Extract the [x, y] coordinate from the center of the cell holding the provided text.  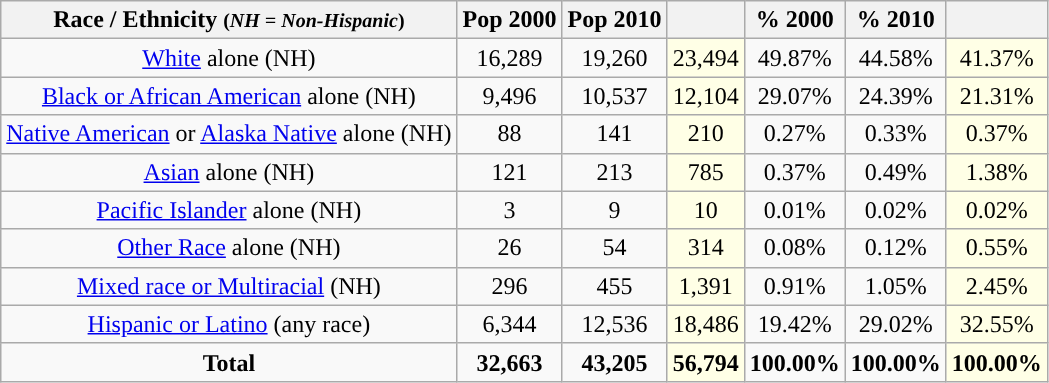
9,496 [510, 96]
Asian alone (NH) [229, 172]
49.87% [794, 58]
% 2000 [794, 20]
785 [706, 172]
9 [614, 210]
121 [510, 172]
1.38% [996, 172]
56,794 [706, 362]
314 [706, 248]
% 2010 [896, 20]
29.07% [794, 96]
3 [510, 210]
0.91% [794, 286]
21.31% [996, 96]
26 [510, 248]
Hispanic or Latino (any race) [229, 324]
12,536 [614, 324]
23,494 [706, 58]
54 [614, 248]
32.55% [996, 324]
Other Race alone (NH) [229, 248]
296 [510, 286]
6,344 [510, 324]
24.39% [896, 96]
White alone (NH) [229, 58]
16,289 [510, 58]
2.45% [996, 286]
Mixed race or Multiracial (NH) [229, 286]
43,205 [614, 362]
29.02% [896, 324]
Total [229, 362]
0.33% [896, 134]
Race / Ethnicity (NH = Non-Hispanic) [229, 20]
Pacific Islander alone (NH) [229, 210]
0.08% [794, 248]
41.37% [996, 58]
Pop 2000 [510, 20]
18,486 [706, 324]
10,537 [614, 96]
32,663 [510, 362]
213 [614, 172]
1,391 [706, 286]
44.58% [896, 58]
0.27% [794, 134]
Pop 2010 [614, 20]
0.49% [896, 172]
88 [510, 134]
Black or African American alone (NH) [229, 96]
0.55% [996, 248]
19,260 [614, 58]
0.01% [794, 210]
19.42% [794, 324]
Native American or Alaska Native alone (NH) [229, 134]
10 [706, 210]
455 [614, 286]
12,104 [706, 96]
1.05% [896, 286]
0.12% [896, 248]
141 [614, 134]
210 [706, 134]
